Identify which cell holds the provided text, then report its [x, y] central coordinate. 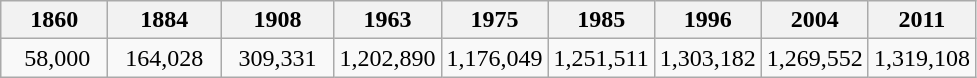
1985 [601, 20]
1,251,511 [601, 58]
1860 [54, 20]
164,028 [164, 58]
1,202,890 [388, 58]
309,331 [278, 58]
2004 [814, 20]
1908 [278, 20]
1963 [388, 20]
58,000 [54, 58]
1,176,049 [494, 58]
1,319,108 [922, 58]
2011 [922, 20]
1,269,552 [814, 58]
1996 [708, 20]
1,303,182 [708, 58]
1975 [494, 20]
1884 [164, 20]
